Provide the [X, Y] coordinate of the cell's center where the given text is located.  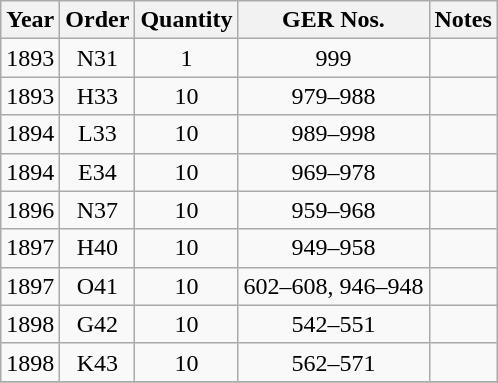
Year [30, 20]
979–988 [334, 96]
999 [334, 58]
1896 [30, 210]
GER Nos. [334, 20]
H33 [98, 96]
N37 [98, 210]
E34 [98, 172]
959–968 [334, 210]
602–608, 946–948 [334, 286]
N31 [98, 58]
Quantity [186, 20]
Order [98, 20]
O41 [98, 286]
949–958 [334, 248]
Notes [463, 20]
L33 [98, 134]
542–551 [334, 324]
K43 [98, 362]
1 [186, 58]
562–571 [334, 362]
989–998 [334, 134]
969–978 [334, 172]
H40 [98, 248]
G42 [98, 324]
